Return the [X, Y] coordinate for the center point of the cell that contains the specified text.  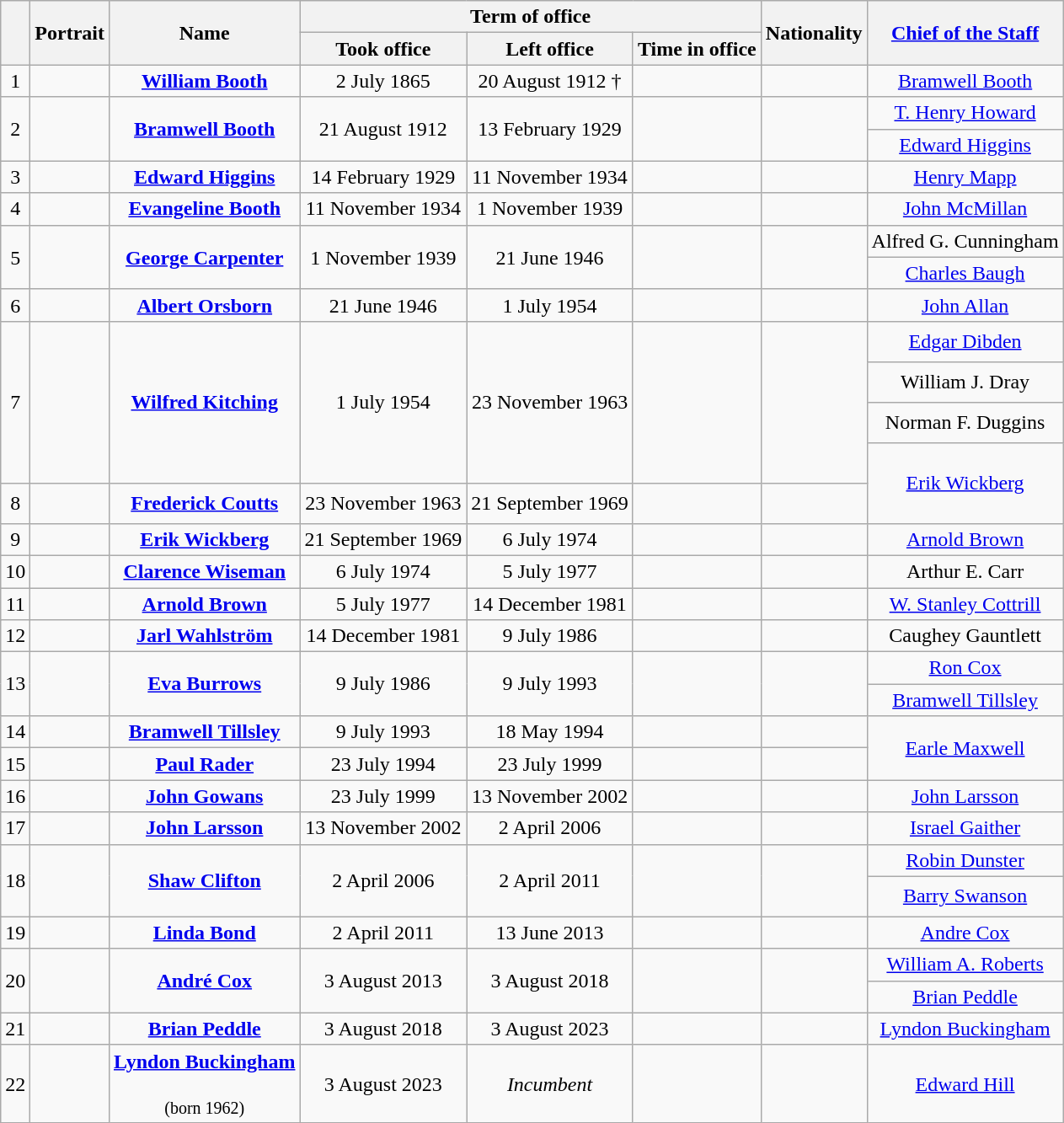
21 August 1912 [383, 129]
William J. Dray [965, 382]
William A. Roberts [965, 965]
10 [15, 571]
Arthur E. Carr [965, 571]
Barry Swanson [965, 896]
Norman F. Duggins [965, 422]
Frederick Coutts [204, 503]
Wilfred Kitching [204, 402]
Portrait [70, 33]
4 [15, 209]
Ron Cox [965, 668]
T. Henry Howard [965, 113]
5 [15, 257]
17 [15, 828]
21 [15, 1029]
Chief of the Staff [965, 33]
Term of office [531, 17]
John Allan [965, 305]
9 [15, 539]
Time in office [697, 49]
Clarence Wiseman [204, 571]
3 August 2013 [383, 981]
1 [15, 81]
18 [15, 880]
Caughey Gauntlett [965, 636]
8 [15, 503]
12 [15, 636]
11 [15, 604]
Jarl Wahlström [204, 636]
Israel Gaither [965, 828]
Nationality [814, 33]
23 July 1994 [383, 764]
13 February 1929 [550, 129]
Earle Maxwell [965, 748]
André Cox [204, 981]
Lyndon Buckingham [965, 1029]
George Carpenter [204, 257]
Robin Dunster [965, 860]
2 [15, 129]
Shaw Clifton [204, 880]
Incumbent [550, 1083]
19 [15, 933]
18 May 1994 [550, 732]
Albert Orsborn [204, 305]
14 February 1929 [383, 177]
Name [204, 33]
16 [15, 796]
Edgar Dibden [965, 341]
Linda Bond [204, 933]
Charles Baugh [965, 273]
Took office [383, 49]
Henry Mapp [965, 177]
13 [15, 684]
Eva Burrows [204, 684]
Lyndon Buckingham(born 1962) [204, 1083]
Left office [550, 49]
22 [15, 1083]
7 [15, 402]
20 [15, 981]
John McMillan [965, 209]
Andre Cox [965, 933]
13 June 2013 [550, 933]
W. Stanley Cottrill [965, 604]
14 [15, 732]
6 [15, 305]
2 July 1865 [383, 81]
Paul Rader [204, 764]
Alfred G. Cunningham [965, 241]
John Gowans [204, 796]
15 [15, 764]
William Booth [204, 81]
20 August 1912 † [550, 81]
3 [15, 177]
Evangeline Booth [204, 209]
Edward Hill [965, 1083]
